Detect which cell encompasses the target text, then output its (x, y) center coordinate. 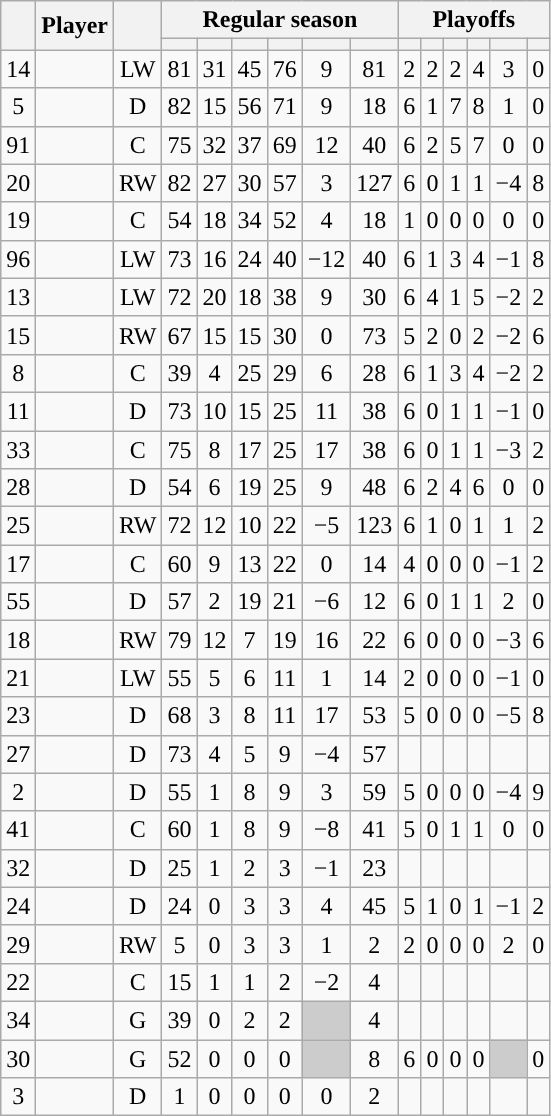
69 (284, 145)
−8 (326, 830)
56 (250, 107)
48 (374, 488)
91 (18, 145)
76 (284, 69)
71 (284, 107)
59 (374, 792)
Player (75, 26)
53 (374, 716)
Playoffs (474, 20)
67 (180, 335)
−6 (326, 602)
Regular season (280, 20)
31 (214, 69)
127 (374, 183)
123 (374, 526)
68 (180, 716)
37 (250, 145)
79 (180, 640)
96 (18, 259)
−12 (326, 259)
33 (18, 449)
